For the text-containing cell, return its midpoint in [x, y] coordinate format. 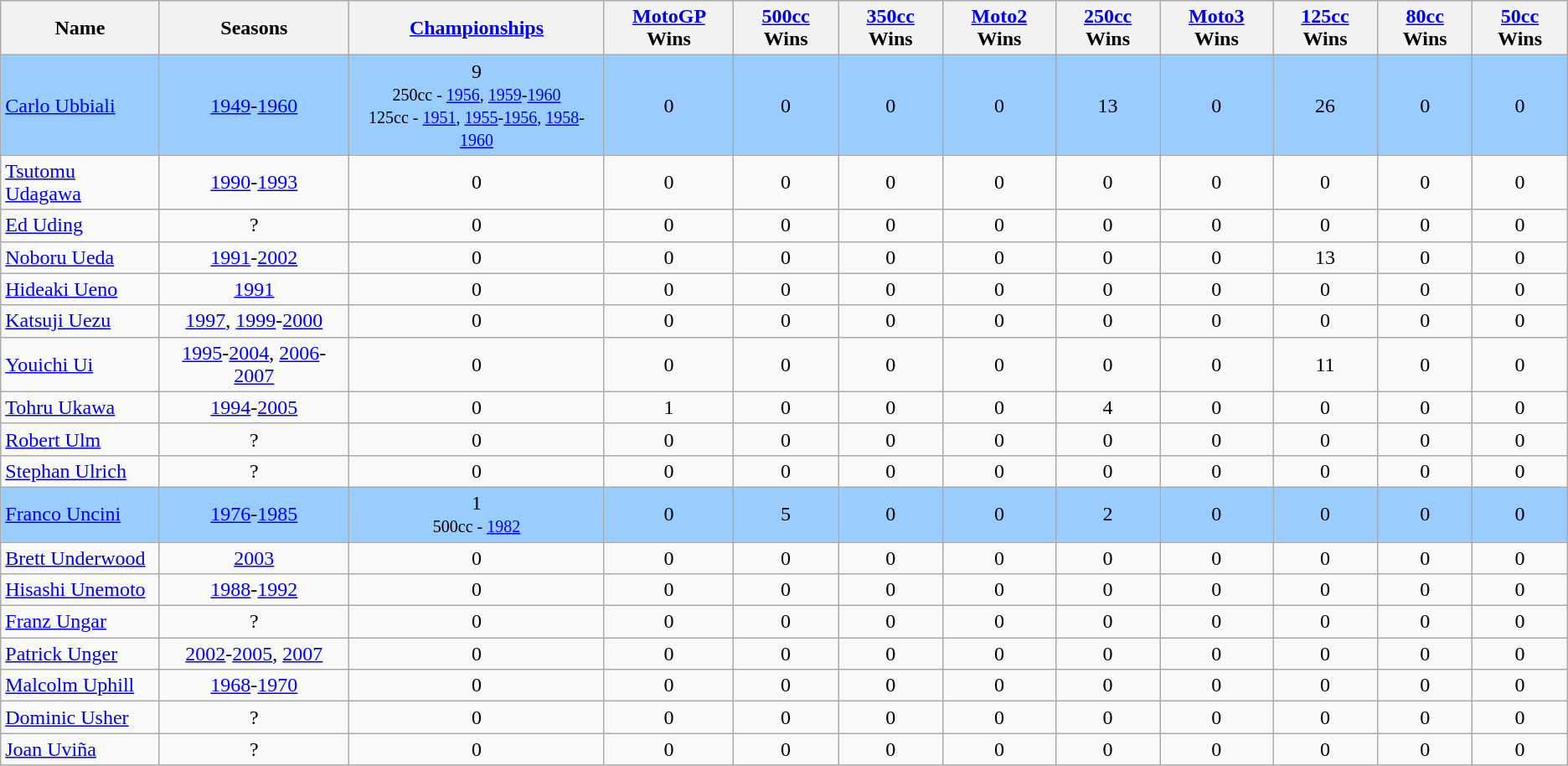
1968-1970 [255, 686]
1994-2005 [255, 407]
1 [668, 407]
2002-2005, 2007 [255, 654]
250cc Wins [1107, 28]
Patrick Unger [80, 654]
Stephan Ulrich [80, 471]
Franco Uncini [80, 515]
Seasons [255, 28]
Moto2 Wins [999, 28]
80cc Wins [1426, 28]
1997, 1999-2000 [255, 321]
1976-1985 [255, 515]
50cc Wins [1519, 28]
Dominic Usher [80, 717]
500cc Wins [786, 28]
Malcolm Uphill [80, 686]
1995-2004, 2006-2007 [255, 364]
26 [1325, 106]
2003 [255, 557]
5 [786, 515]
Tohru Ukawa [80, 407]
2 [1107, 515]
1988-1992 [255, 590]
1949-1960 [255, 106]
MotoGP Wins [668, 28]
Hisashi Unemoto [80, 590]
4 [1107, 407]
Noboru Ueda [80, 257]
Robert Ulm [80, 439]
125cc Wins [1325, 28]
Youichi Ui [80, 364]
1990-1993 [255, 183]
Moto3 Wins [1216, 28]
9250cc - 1956, 1959-1960125cc - 1951, 1955-1956, 1958-1960 [477, 106]
11 [1325, 364]
Hideaki Ueno [80, 289]
Ed Uding [80, 225]
Brett Underwood [80, 557]
1991-2002 [255, 257]
1500cc - 1982 [477, 515]
Carlo Ubbiali [80, 106]
350cc Wins [891, 28]
Name [80, 28]
1991 [255, 289]
Joan Uviña [80, 749]
Championships [477, 28]
Katsuji Uezu [80, 321]
Franz Ungar [80, 622]
Tsutomu Udagawa [80, 183]
